Determine the (x, y) coordinate at the center of the cell enclosing the given text.  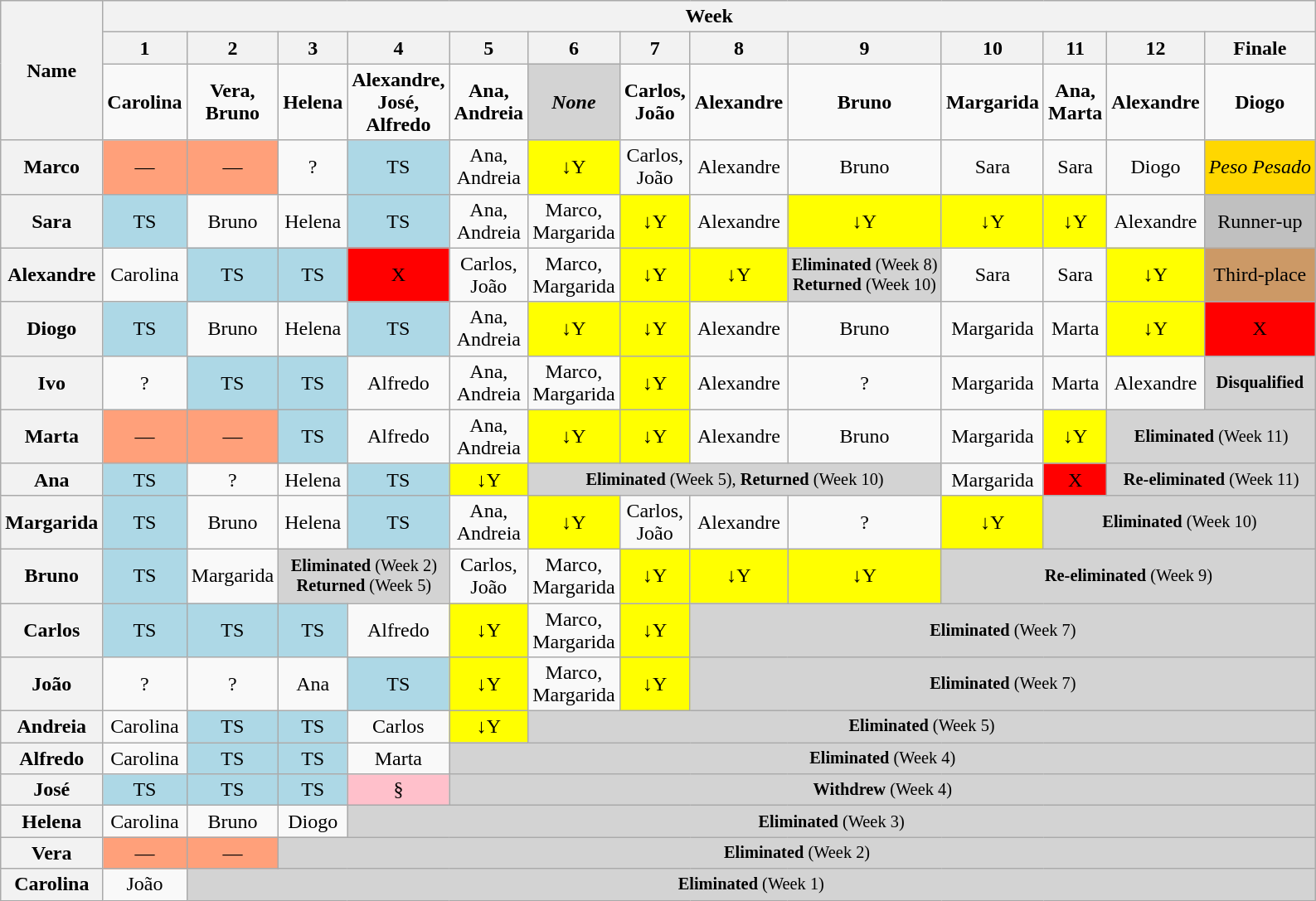
Ivo (51, 383)
Alexandre,José,Alfredo (398, 102)
Week (710, 17)
Eliminated (Week 3) (832, 821)
Ana,Marta (1075, 102)
2 (232, 48)
Name (51, 70)
3 (313, 48)
Eliminated (Week 5) (922, 727)
José (51, 790)
4 (398, 48)
Withdrew (Week 4) (882, 790)
5 (489, 48)
8 (738, 48)
Eliminated (Week 4) (882, 758)
Vera (51, 853)
Disqualified (1260, 383)
Third-place (1260, 275)
1 (144, 48)
Finale (1260, 48)
12 (1156, 48)
Eliminated (Week 8)Returned (Week 10) (865, 275)
Andreia (51, 727)
Peso Pesado (1260, 167)
Re-eliminated (Week 11) (1212, 479)
Eliminated (Week 5), Returned (Week 10) (735, 479)
7 (655, 48)
§ (398, 790)
6 (574, 48)
Runner-up (1260, 220)
Marco (51, 167)
None (574, 102)
Eliminated (Week 10) (1179, 522)
9 (865, 48)
Eliminated (Week 1) (751, 884)
Eliminated (Week 2)Returned (Week 5) (364, 575)
Eliminated (Week 2) (798, 853)
10 (992, 48)
Vera,Bruno (232, 102)
Re-eliminated (Week 9) (1128, 575)
11 (1075, 48)
Eliminated (Week 11) (1212, 436)
